Provide the [X, Y] coordinate of the cell's center where the given text is located.  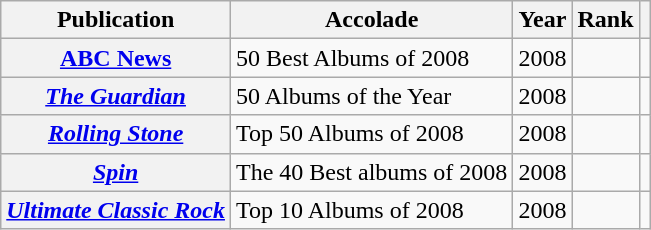
50 Best Albums of 2008 [371, 58]
ABC News [116, 58]
Year [542, 20]
Spin [116, 172]
Rank [606, 20]
Top 50 Albums of 2008 [371, 134]
Accolade [371, 20]
Publication [116, 20]
Top 10 Albums of 2008 [371, 210]
Rolling Stone [116, 134]
The Guardian [116, 96]
The 40 Best albums of 2008 [371, 172]
Ultimate Classic Rock [116, 210]
50 Albums of the Year [371, 96]
